Provide the [X, Y] coordinate of the cell's center where the given text is located.  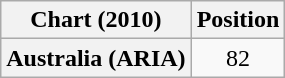
82 [238, 58]
Australia (ARIA) [96, 58]
Position [238, 20]
Chart (2010) [96, 20]
